Output the (x, y) coordinate of the center of the cell containing the given text.  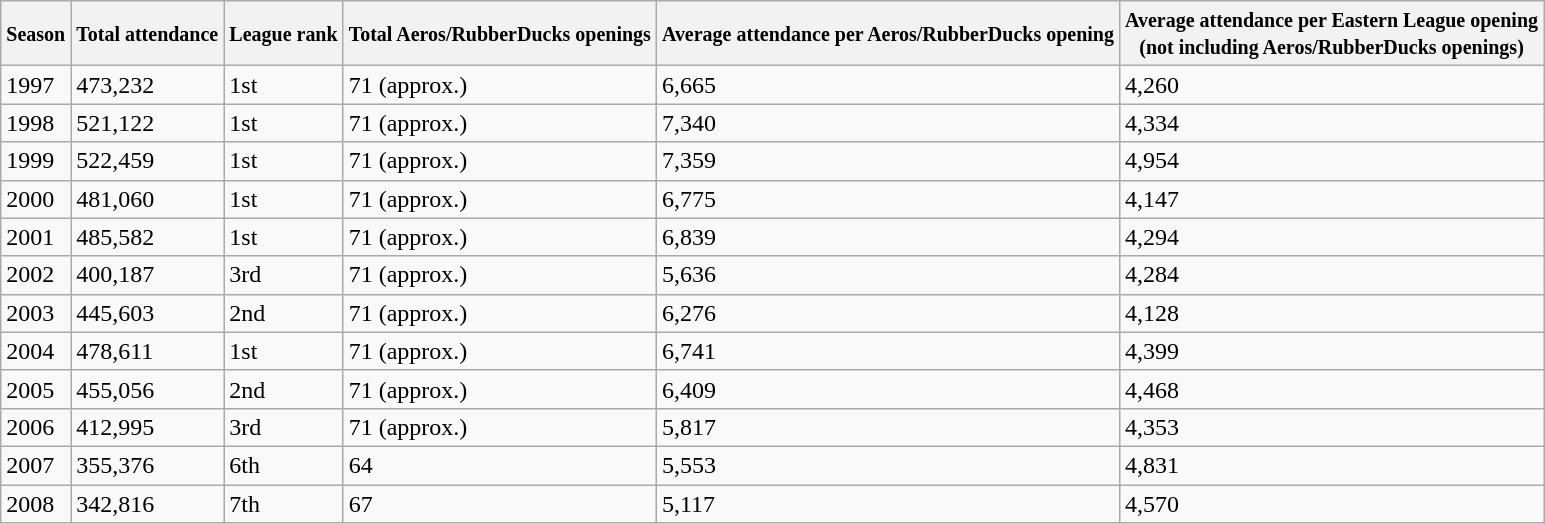
1997 (36, 85)
64 (500, 465)
5,117 (888, 503)
4,353 (1332, 427)
6,665 (888, 85)
4,334 (1332, 123)
412,995 (148, 427)
2002 (36, 275)
League rank (284, 34)
522,459 (148, 161)
4,399 (1332, 351)
4,570 (1332, 503)
6th (284, 465)
4,954 (1332, 161)
2005 (36, 389)
2000 (36, 199)
2007 (36, 465)
5,817 (888, 427)
67 (500, 503)
Season (36, 34)
7th (284, 503)
2003 (36, 313)
5,553 (888, 465)
7,340 (888, 123)
455,056 (148, 389)
5,636 (888, 275)
481,060 (148, 199)
485,582 (148, 237)
445,603 (148, 313)
1999 (36, 161)
2004 (36, 351)
2006 (36, 427)
473,232 (148, 85)
Total attendance (148, 34)
6,409 (888, 389)
6,741 (888, 351)
4,260 (1332, 85)
4,284 (1332, 275)
6,276 (888, 313)
Average attendance per Eastern League opening(not including Aeros/RubberDucks openings) (1332, 34)
4,147 (1332, 199)
342,816 (148, 503)
521,122 (148, 123)
400,187 (148, 275)
2008 (36, 503)
6,839 (888, 237)
Average attendance per Aeros/RubberDucks opening (888, 34)
355,376 (148, 465)
4,128 (1332, 313)
4,468 (1332, 389)
1998 (36, 123)
4,831 (1332, 465)
4,294 (1332, 237)
Total Aeros/RubberDucks openings (500, 34)
7,359 (888, 161)
2001 (36, 237)
6,775 (888, 199)
478,611 (148, 351)
